For the text-containing cell, return its midpoint in [X, Y] coordinate format. 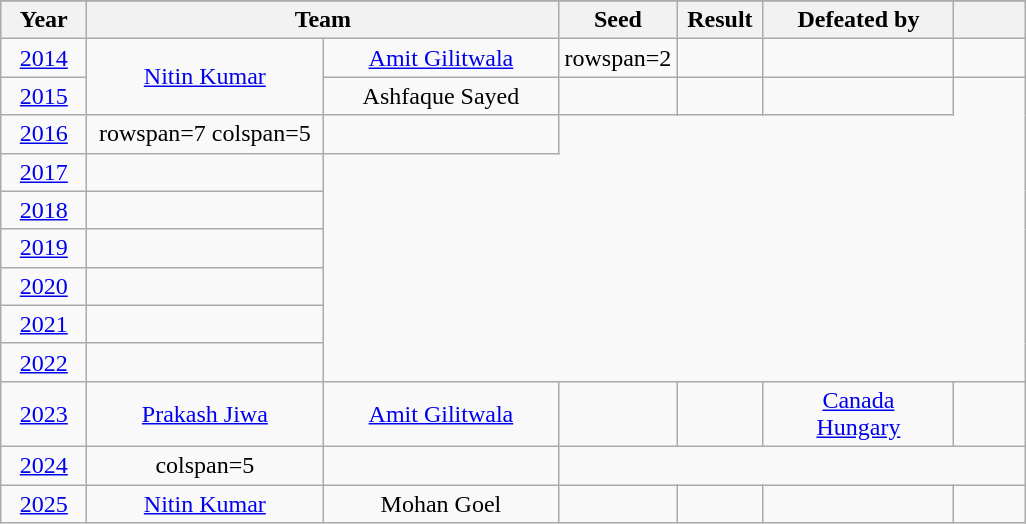
rowspan=7 colspan=5 [205, 134]
Canada Hungary [858, 414]
Mohan Goel [441, 503]
Year [44, 20]
2024 [44, 465]
2015 [44, 96]
rowspan=2 [618, 58]
2020 [44, 286]
Team [323, 20]
Seed [618, 20]
2019 [44, 248]
Ashfaque Sayed [441, 96]
2021 [44, 324]
2016 [44, 134]
Prakash Jiwa [205, 414]
2022 [44, 362]
2018 [44, 210]
colspan=5 [205, 465]
2014 [44, 58]
2025 [44, 503]
Result [720, 20]
2023 [44, 414]
2017 [44, 172]
Defeated by [858, 20]
